Return the [x, y] coordinate for the center point of the cell that contains the specified text.  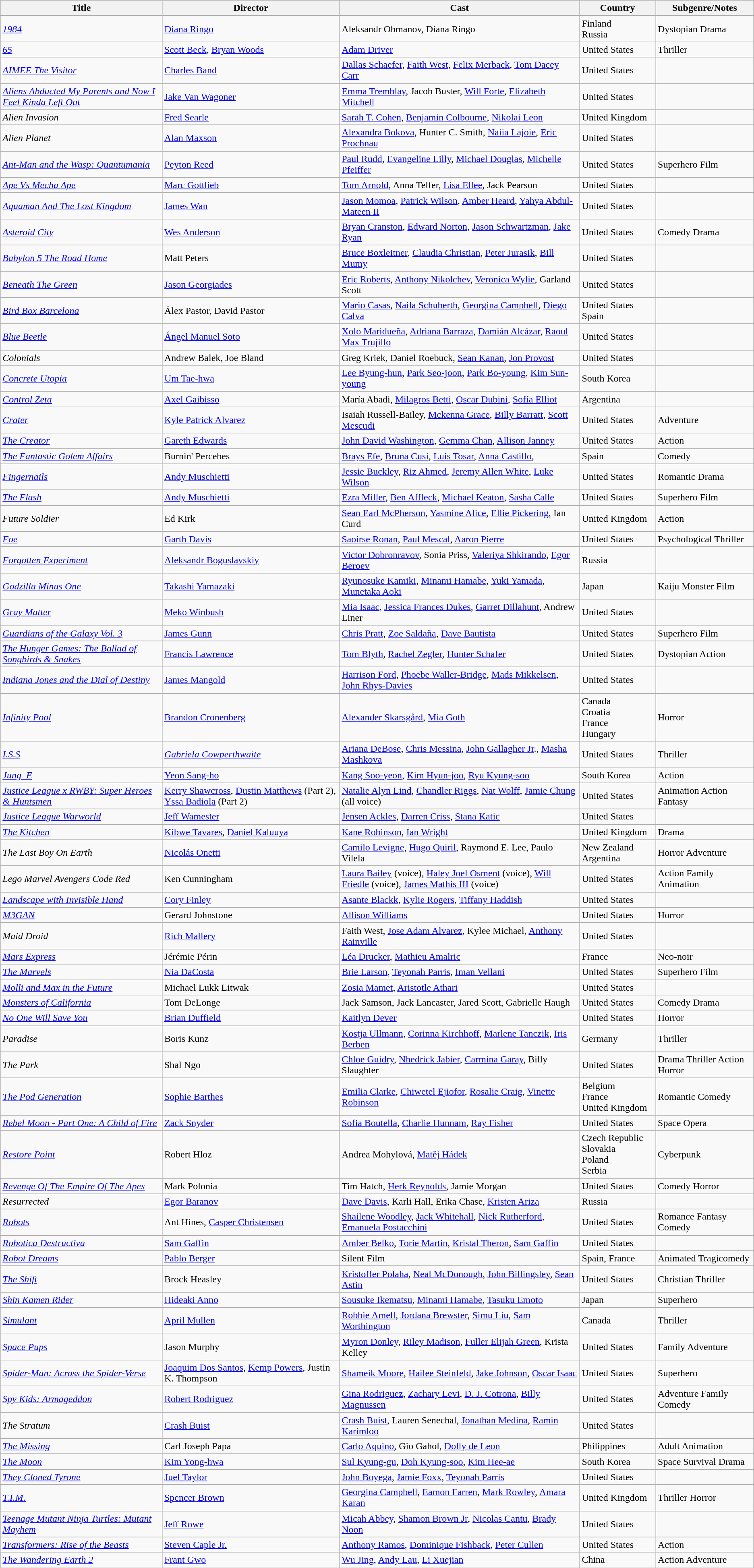
Zosia Mamet, Aristotle Athari [460, 987]
Wes Anderson [251, 232]
Peyton Reed [251, 164]
China [618, 1560]
Gerard Johnstone [251, 915]
Kaiju Monster Film [705, 586]
Dave Davis, Karli Hall, Erika Chase, Kristen Ariza [460, 1201]
Nia DaCosta [251, 972]
T.I.M. [81, 1498]
Drama [705, 832]
Shin Kamen Rider [81, 1300]
BelgiumFranceUnited Kingdom [618, 1097]
Title [81, 8]
Guardians of the Galaxy Vol. 3 [81, 633]
Nicolás Onetti [251, 852]
Space Opera [705, 1123]
Thriller Horror [705, 1498]
Yeon Sang-ho [251, 775]
Axel Gaibisso [251, 399]
Justice League x RWBY: Super Heroes & Huntsmen [81, 796]
Animated Tragicomedy [705, 1258]
Sean Earl McPherson, Yasmine Alice, Ellie Pickering, Ian Curd [460, 518]
Teenage Mutant Ninja Turtles: Mutant Mayhem [81, 1524]
Romantic Drama [705, 477]
Burnin' Percebes [251, 456]
1984 [81, 29]
Tim Hatch, Herk Reynolds, Jamie Morgan [460, 1186]
Brandon Cronenberg [251, 717]
Comedy [705, 456]
Boris Kunz [251, 1039]
Ken Cunningham [251, 879]
Czech RepublicSlovakiaPolandSerbia [618, 1155]
Allison Williams [460, 915]
Brie Larson, Teyonah Parris, Iman Vellani [460, 972]
Cory Finley [251, 900]
Beneath The Green [81, 284]
John Boyega, Jamie Foxx, Teyonah Parris [460, 1477]
Carlo Aquino, Gio Gahol, Dolly de Leon [460, 1446]
Germany [618, 1039]
Robot Dreams [81, 1258]
Revenge Of The Empire Of The Apes [81, 1186]
Transformers: Rise of the Beasts [81, 1545]
Psychological Thriller [705, 539]
Ángel Manuel Soto [251, 337]
Adventure [705, 420]
Frant Gwo [251, 1560]
Amber Belko, Torie Martin, Kristal Theron, Sam Gaffin [460, 1243]
Adam Driver [460, 50]
Colonials [81, 358]
Isaiah Russell-Bailey, Mckenna Grace, Billy Barratt, Scott Mescudi [460, 420]
Blue Beetle [81, 337]
Justice League Warworld [81, 817]
Tom Blyth, Rachel Zegler, Hunter Schafer [460, 654]
The Shift [81, 1279]
Ezra Miller, Ben Affleck, Michael Keaton, Sasha Calle [460, 498]
FinlandRussia [618, 29]
Jack Samson, Jack Lancaster, Jared Scott, Gabrielle Haugh [460, 1003]
Kang Soo-yeon, Kim Hyun-joo, Ryu Kyung-soo [460, 775]
Bird Box Barcelona [81, 311]
Mars Express [81, 956]
Bruce Boxleitner, Claudia Christian, Peter Jurasik, Bill Mumy [460, 258]
Robotica Destructiva [81, 1243]
Spain, France [618, 1258]
AIMEE The Visitor [81, 70]
Aquaman And The Lost Kingdom [81, 205]
The Fantastic Golem Affairs [81, 456]
Paul Rudd, Evangeline Lilly, Michael Douglas, Michelle Pfeiffer [460, 164]
Laura Bailey (voice), Haley Joel Osment (voice), Will Friedle (voice), James Mathis III (voice) [460, 879]
Robbie Amell, Jordana Brewster, Simu Liu, Sam Worthington [460, 1321]
The Pod Generation [81, 1097]
The Last Boy On Earth [81, 852]
Robert Hloz [251, 1155]
Space Survival Drama [705, 1462]
Simulant [81, 1321]
Myron Donley, Riley Madison, Fuller Elijah Green, Krista Kelley [460, 1346]
Gareth Edwards [251, 441]
Andrea Mohylová, Matěj Hádek [460, 1155]
Micah Abbey, Shamon Brown Jr, Nicolas Cantu, Brady Noon [460, 1524]
65 [81, 50]
Sam Gaffin [251, 1243]
Kostja Ullmann, Corinna Kirchhoff, Marlene Tanczik, Iris Berben [460, 1039]
Kibwe Tavares, Daniel Kaluuya [251, 832]
Marc Gottlieb [251, 185]
Chloe Guidry, Nhedrick Jabier, Carmina Garay, Billy Slaughter [460, 1065]
Aliens Abducted My Parents and Now I Feel Kinda Left Out [81, 97]
Shameik Moore, Hailee Steinfeld, Jake Johnson, Oscar Isaac [460, 1373]
Crater [81, 420]
Restore Point [81, 1155]
Philippines [618, 1446]
Canada [618, 1321]
Cast [460, 8]
Comedy Horror [705, 1186]
Adult Animation [705, 1446]
Romance Fantasy Comedy [705, 1222]
The Wandering Earth 2 [81, 1560]
Zack Snyder [251, 1123]
Spider-Man: Across the Spider-Verse [81, 1373]
Adventure Family Comedy [705, 1400]
Tom DeLonge [251, 1003]
Léa Drucker, Mathieu Amalric [460, 956]
Romantic Comedy [705, 1097]
Ant-Man and the Wasp: Quantumania [81, 164]
Shal Ngo [251, 1065]
Action Adventure [705, 1560]
France [618, 956]
Natalie Alyn Lind, Chandler Riggs, Nat Wolff, Jamie Chung (all voice) [460, 796]
Saoirse Ronan, Paul Mescal, Aaron Pierre [460, 539]
Mark Polonia [251, 1186]
Horror Adventure [705, 852]
Control Zeta [81, 399]
Dallas Schaefer, Faith West, Felix Merback, Tom Dacey Carr [460, 70]
Forgotten Experiment [81, 560]
No One Will Save You [81, 1018]
Molli and Max in the Future [81, 987]
The Stratum [81, 1425]
Takashi Yamazaki [251, 586]
Dystopian Drama [705, 29]
The Kitchen [81, 832]
Gray Matter [81, 612]
Neo-noir [705, 956]
James Mangold [251, 680]
Rich Mallery [251, 935]
Ape Vs Mecha Ape [81, 185]
Crash Buist, Lauren Senechal, Jonathan Medina, Ramin Karimloo [460, 1425]
Dystopian Action [705, 654]
Álex Pastor, David Pastor [251, 311]
Lego Marvel Avengers Code Red [81, 879]
The Moon [81, 1462]
Joaquim Dos Santos, Kemp Powers, Justin K. Thompson [251, 1373]
The Hunger Games: The Ballad of Songbirds & Snakes [81, 654]
Maid Droid [81, 935]
Brian Duffield [251, 1018]
The Flash [81, 498]
Michael Lukk Litwak [251, 987]
Mia Isaac, Jessica Frances Dukes, Garret Dillahunt, Andrew Liner [460, 612]
Bryan Cranston, Edward Norton, Jason Schwartzman, Jake Ryan [460, 232]
April Mullen [251, 1321]
Action Family Animation [705, 879]
Chris Pratt, Zoe Saldaña, Dave Bautista [460, 633]
Sul Kyung-gu, Doh Kyung-soo, Kim Hee-ae [460, 1462]
Jensen Ackles, Darren Criss, Stana Katic [460, 817]
Alan Maxson [251, 138]
Future Soldier [81, 518]
Ryunosuke Kamiki, Minami Hamabe, Yuki Yamada, Munetaka Aoki [460, 586]
Matt Peters [251, 258]
Jake Van Wagoner [251, 97]
Brays Efe, Bruna Cusí, Luis Tosar, Anna Castillo, [460, 456]
Kim Yong-hwa [251, 1462]
Carl Joseph Papa [251, 1446]
Scott Beck, Bryan Woods [251, 50]
Steven Caple Jr. [251, 1545]
Sofia Boutella, Charlie Hunnam, Ray Fisher [460, 1123]
Garth Davis [251, 539]
Lee Byung-hun, Park Seo-joon, Park Bo-young, Kim Sun-young [460, 379]
Kristoffer Polaha, Neal McDonough, John Billingsley, Sean Astin [460, 1279]
James Wan [251, 205]
Greg Kriek, Daniel Roebuck, Sean Kanan, Jon Provost [460, 358]
Jeff Rowe [251, 1524]
Fingernails [81, 477]
Jeff Wamester [251, 817]
Gina Rodriguez, Zachary Levi, D. J. Cotrona, Billy Magnussen [460, 1400]
Pablo Berger [251, 1258]
Rebel Moon - Part One: A Child of Fire [81, 1123]
Meko Winbush [251, 612]
Francis Lawrence [251, 654]
Robots [81, 1222]
Egor Baranov [251, 1201]
Victor Dobronravov, Sonia Priss, Valeriya Shkirando, Egor Beroev [460, 560]
Alexandra Bokova, Hunter C. Smith, Naiia Lajoie, Eric Prochnau [460, 138]
Ariana DeBose, Chris Messina, John Gallagher Jr., Masha Mashkova [460, 754]
Brock Heasley [251, 1279]
Ant Hines, Casper Christensen [251, 1222]
Wu Jing, Andy Lau, Li Xuejian [460, 1560]
Country [618, 8]
Jason Georgiades [251, 284]
Gabriela Cowperthwaite [251, 754]
James Gunn [251, 633]
Concrete Utopia [81, 379]
Spain [618, 456]
Resurrected [81, 1201]
Jason Momoa, Patrick Wilson, Amber Heard, Yahya Abdul-Mateen II [460, 205]
They Cloned Tyrone [81, 1477]
Harrison Ford, Phoebe Waller-Bridge, Mads Mikkelsen, John Rhys-Davies [460, 680]
Sarah T. Cohen, Benjamin Colbourne, Nikolai Leon [460, 117]
Kane Robinson, Ian Wright [460, 832]
Subgenre/Notes [705, 8]
Um Tae-hwa [251, 379]
Monsters of California [81, 1003]
Ed Kirk [251, 518]
Space Pups [81, 1346]
New Zealand Argentina [618, 852]
Paradise [81, 1039]
The Creator [81, 441]
Crash Buist [251, 1425]
Kyle Patrick Alvarez [251, 420]
Aleksandr Boguslavskiy [251, 560]
Asteroid City [81, 232]
Hideaki Anno [251, 1300]
Alien Invasion [81, 117]
Anthony Ramos, Dominique Fishback, Peter Cullen [460, 1545]
Director [251, 8]
Infinity Pool [81, 717]
Silent Film [460, 1258]
The Park [81, 1065]
Foe [81, 539]
Argentina [618, 399]
Cyberpunk [705, 1155]
Charles Band [251, 70]
Eric Roberts, Anthony Nikolchev, Veronica Wylie, Garland Scott [460, 284]
Jung_E [81, 775]
The Missing [81, 1446]
Asante Blackk, Kylie Rogers, Tiffany Haddish [460, 900]
Alexander Skarsgård, Mia Goth [460, 717]
Babylon 5 The Road Home [81, 258]
Animation Action Fantasy [705, 796]
Sousuke Ikematsu, Minami Hamabe, Tasuku Emoto [460, 1300]
John David Washington, Gemma Chan, Allison Janney [460, 441]
Spencer Brown [251, 1498]
Sophie Barthes [251, 1097]
Xolo Maridueña, Adriana Barraza, Damián Alcázar, Raoul Max Trujillo [460, 337]
Godzilla Minus One [81, 586]
Kerry Shawcross, Dustin Matthews (Part 2), Yssa Badiola (Part 2) [251, 796]
Emma Tremblay, Jacob Buster, Will Forte, Elizabeth Mitchell [460, 97]
Aleksandr Obmanov, Diana Ringo [460, 29]
M3GAN [81, 915]
Mario Casas, Naila Schuberth, Georgina Campbell, Diego Calva [460, 311]
Drama Thriller Action Horror [705, 1065]
Emilia Clarke, Chiwetel Ejiofor, Rosalie Craig, Vinette Robinson [460, 1097]
Jérémie Périn [251, 956]
Jason Murphy [251, 1346]
Landscape with Invisible Hand [81, 900]
Alien Planet [81, 138]
I.S.S [81, 754]
Family Adventure [705, 1346]
Christian Thriller [705, 1279]
Kaitlyn Dever [460, 1018]
The Marvels [81, 972]
CanadaCroatiaFranceHungary [618, 717]
Spy Kids: Armageddon [81, 1400]
Juel Taylor [251, 1477]
Robert Rodriguez [251, 1400]
Fred Searle [251, 117]
Diana Ringo [251, 29]
María Abadi, Milagros Betti, Oscar Dubini, Sofía Elliot [460, 399]
Shailene Woodley, Jack Whitehall, Nick Rutherford, Emanuela Postacchini [460, 1222]
United StatesSpain [618, 311]
Georgina Campbell, Eamon Farren, Mark Rowley, Amara Karan [460, 1498]
Faith West, Jose Adam Alvarez, Kylee Michael, Anthony Rainville [460, 935]
Tom Arnold, Anna Telfer, Lisa Ellee, Jack Pearson [460, 185]
Jessie Buckley, Riz Ahmed, Jeremy Allen White, Luke Wilson [460, 477]
Indiana Jones and the Dial of Destiny [81, 680]
Camilo Levigne, Hugo Quiril, Raymond E. Lee, Paulo Vilela [460, 852]
Andrew Balek, Joe Bland [251, 358]
